Locate the cell with the specified text and output its (X, Y) center coordinate. 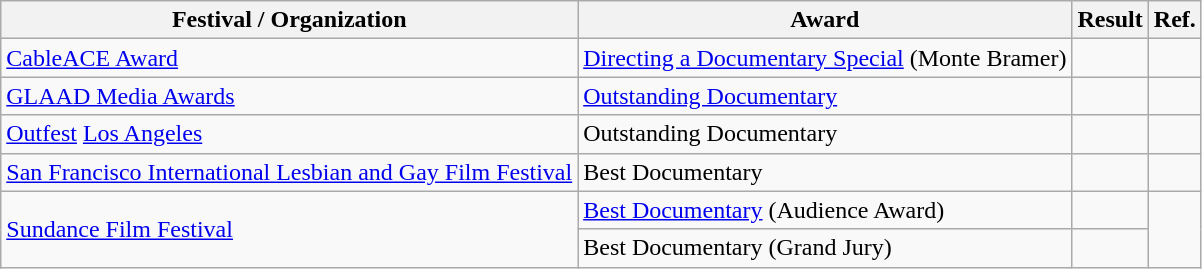
Best Documentary (825, 172)
Best Documentary (Audience Award) (825, 210)
Ref. (1174, 20)
Festival / Organization (290, 20)
Outfest Los Angeles (290, 134)
Best Documentary (Grand Jury) (825, 248)
CableACE Award (290, 58)
Sundance Film Festival (290, 229)
GLAAD Media Awards (290, 96)
Directing a Documentary Special (Monte Bramer) (825, 58)
San Francisco International Lesbian and Gay Film Festival (290, 172)
Result (1110, 20)
Award (825, 20)
